Pinpoint the cell where the given text exists, returning its (X, Y) midpoint coordinate. 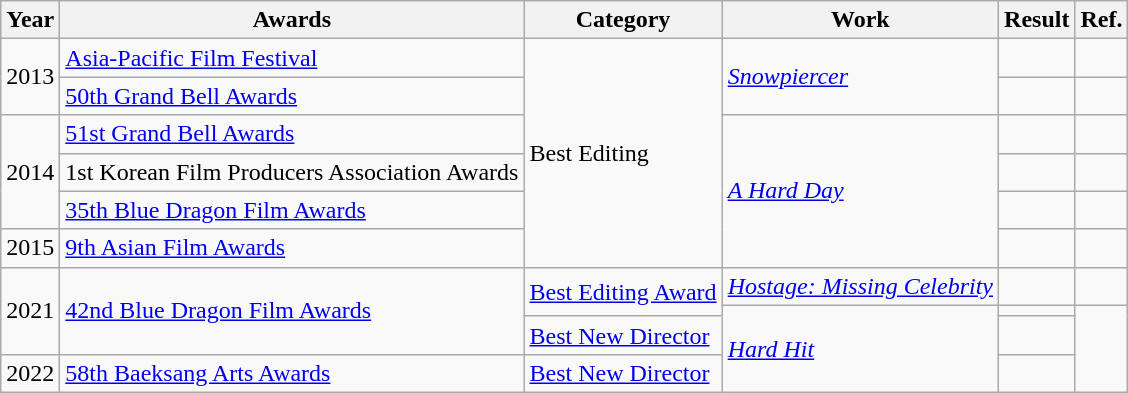
9th Asian Film Awards (292, 248)
1st Korean Film Producers Association Awards (292, 172)
2013 (30, 77)
A Hard Day (860, 191)
Hostage: Missing Celebrity (860, 286)
Year (30, 20)
Result (1037, 20)
58th Baeksang Arts Awards (292, 373)
42nd Blue Dragon Film Awards (292, 310)
Best Editing (623, 153)
Work (860, 20)
2021 (30, 310)
51st Grand Bell Awards (292, 134)
Asia-Pacific Film Festival (292, 58)
35th Blue Dragon Film Awards (292, 210)
Best Editing Award (623, 292)
2022 (30, 373)
Hard Hit (860, 348)
Ref. (1102, 20)
Category (623, 20)
2014 (30, 172)
Snowpiercer (860, 77)
2015 (30, 248)
50th Grand Bell Awards (292, 96)
Awards (292, 20)
